Locate the cell with the specified text and output its (x, y) center coordinate. 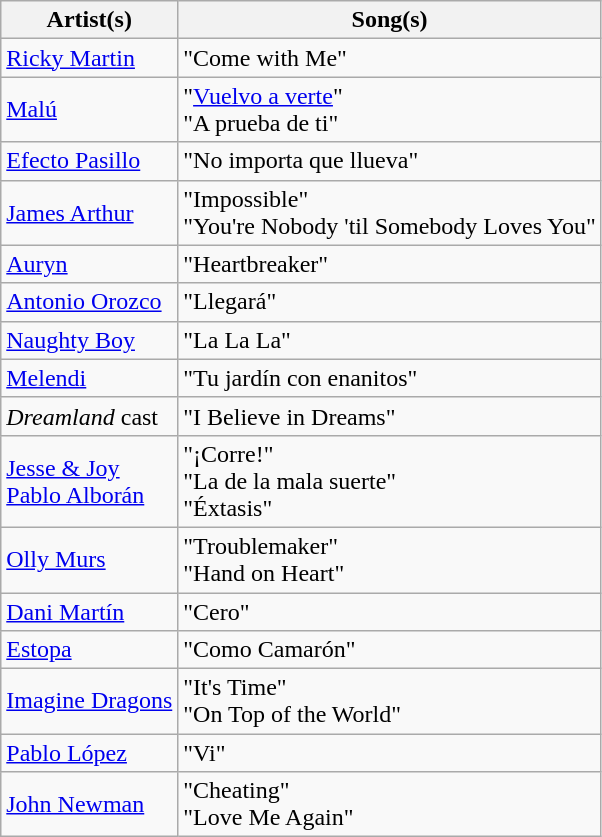
Artist(s) (90, 20)
"It's Time""On Top of the World" (390, 702)
"¡Corre!" "La de la mala suerte""Éxtasis" (390, 481)
James Arthur (90, 212)
Song(s) (390, 20)
Ricky Martin (90, 58)
"Cero" (390, 611)
Dani Martín (90, 611)
Olly Murs (90, 560)
"No importa que llueva" (390, 161)
"I Believe in Dreams" (390, 416)
Auryn (90, 264)
"Cheating""Love Me Again" (390, 804)
"Vuelvo a verte""A prueba de ti" (390, 110)
"Come with Me" (390, 58)
Naughty Boy (90, 340)
"Troublemaker""Hand on Heart" (390, 560)
"Como Camarón" (390, 650)
Antonio Orozco (90, 302)
Dreamland cast (90, 416)
Malú (90, 110)
"La La La" (390, 340)
John Newman (90, 804)
"Llegará" (390, 302)
"Tu jardín con enanitos" (390, 378)
"Vi" (390, 753)
Efecto Pasillo (90, 161)
"Heartbreaker" (390, 264)
Melendi (90, 378)
Jesse & JoyPablo Alborán (90, 481)
Estopa (90, 650)
Imagine Dragons (90, 702)
"Impossible""You're Nobody 'til Somebody Loves You" (390, 212)
Pablo López (90, 753)
